Provide the [x, y] coordinate of the cell's center where the given text is located.  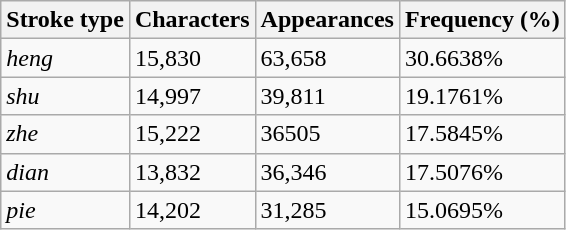
17.5845% [482, 134]
63,658 [327, 58]
15.0695% [482, 210]
dian [66, 172]
Appearances [327, 20]
14,202 [192, 210]
36505 [327, 134]
Characters [192, 20]
39,811 [327, 96]
36,346 [327, 172]
31,285 [327, 210]
Frequency (%) [482, 20]
heng [66, 58]
pie [66, 210]
15,830 [192, 58]
15,222 [192, 134]
Stroke type [66, 20]
30.6638% [482, 58]
17.5076% [482, 172]
zhe [66, 134]
14,997 [192, 96]
19.1761% [482, 96]
shu [66, 96]
13,832 [192, 172]
